Return the (x, y) coordinate for the center point of the cell that contains the specified text.  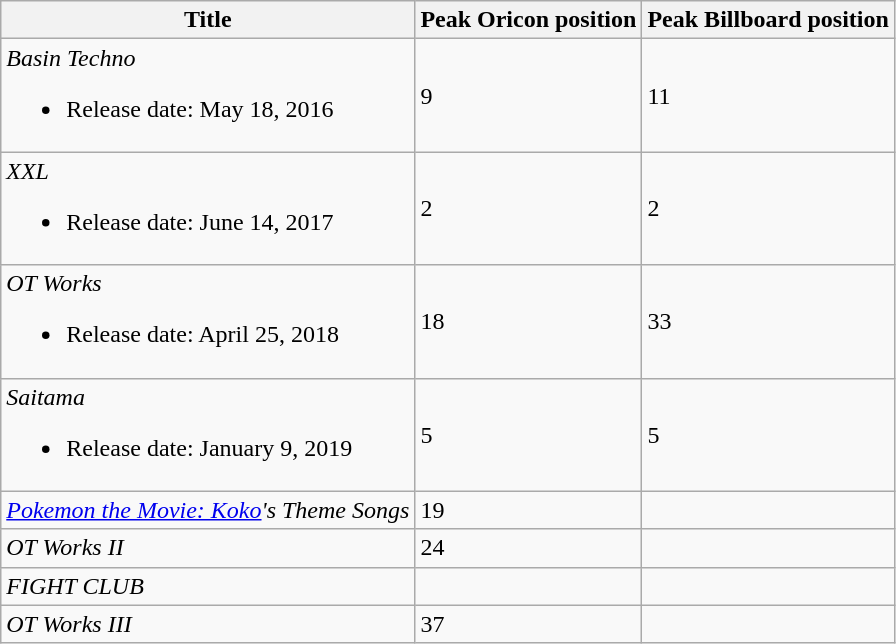
XXLRelease date: June 14, 2017 (208, 208)
Peak Billboard position (768, 20)
19 (528, 510)
9 (528, 96)
Title (208, 20)
24 (528, 548)
Basin TechnoRelease date: May 18, 2016 (208, 96)
FIGHT CLUB (208, 586)
Pokemon the Movie: Koko's Theme Songs (208, 510)
OT Works III (208, 624)
11 (768, 96)
OT WorksRelease date: April 25, 2018 (208, 322)
33 (768, 322)
Peak Oricon position (528, 20)
SaitamaRelease date: January 9, 2019 (208, 434)
OT Works II (208, 548)
37 (528, 624)
18 (528, 322)
